Scan for the cell matching the given text and deliver its (x, y) coordinate at center. 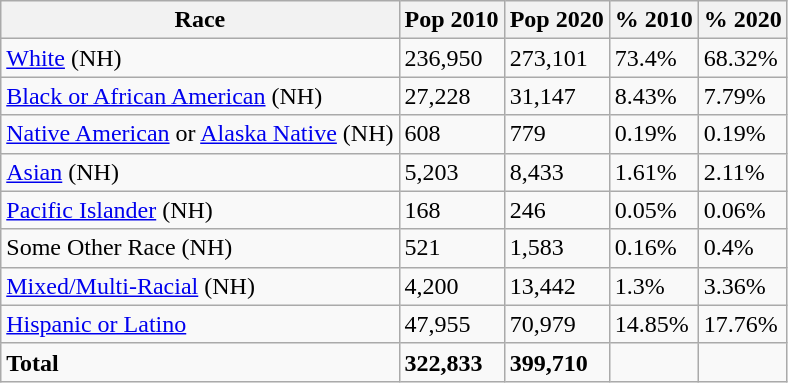
273,101 (556, 58)
1.3% (654, 286)
Pop 2010 (452, 20)
Native American or Alaska Native (NH) (200, 134)
246 (556, 210)
399,710 (556, 362)
Pop 2020 (556, 20)
779 (556, 134)
70,979 (556, 324)
% 2020 (742, 20)
0.05% (654, 210)
8.43% (654, 96)
31,147 (556, 96)
47,955 (452, 324)
521 (452, 248)
14.85% (654, 324)
3.36% (742, 286)
Hispanic or Latino (200, 324)
2.11% (742, 172)
White (NH) (200, 58)
5,203 (452, 172)
1,583 (556, 248)
27,228 (452, 96)
73.4% (654, 58)
13,442 (556, 286)
168 (452, 210)
Race (200, 20)
Some Other Race (NH) (200, 248)
Mixed/Multi-Racial (NH) (200, 286)
322,833 (452, 362)
Asian (NH) (200, 172)
7.79% (742, 96)
1.61% (654, 172)
0.06% (742, 210)
608 (452, 134)
Total (200, 362)
68.32% (742, 58)
17.76% (742, 324)
0.4% (742, 248)
Pacific Islander (NH) (200, 210)
8,433 (556, 172)
4,200 (452, 286)
Black or African American (NH) (200, 96)
0.16% (654, 248)
236,950 (452, 58)
% 2010 (654, 20)
